Determine the (X, Y) coordinate at the center of the cell enclosing the given text.  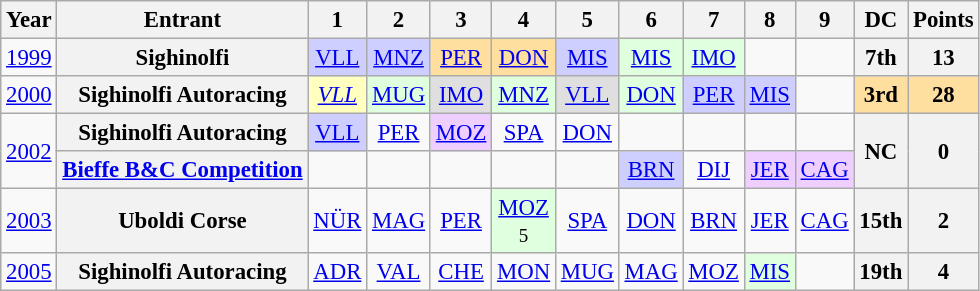
0 (944, 152)
8 (770, 20)
1999 (29, 58)
DC (881, 20)
Entrant (182, 20)
7th (881, 58)
2000 (29, 95)
6 (651, 20)
MUG (399, 95)
15th (881, 222)
2002 (29, 152)
9 (824, 20)
MOZ (460, 133)
Sighinolfi (182, 58)
1 (338, 20)
28 (944, 95)
13 (944, 58)
2003 (29, 222)
3 (460, 20)
5 (587, 20)
NC (881, 152)
NÜR (338, 222)
3rd (881, 95)
Bieffe B&C Competition (182, 170)
DIJ (714, 170)
Uboldi Corse (182, 222)
Year (29, 20)
Points (944, 20)
MOZ5 (524, 222)
7 (714, 20)
MAG (399, 222)
4 (524, 20)
